Detect which cell encompasses the target text, then output its (x, y) center coordinate. 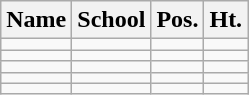
School (112, 20)
Pos. (178, 20)
Name (36, 20)
Ht. (226, 20)
